Return the [X, Y] coordinate for the center point of the cell that contains the specified text.  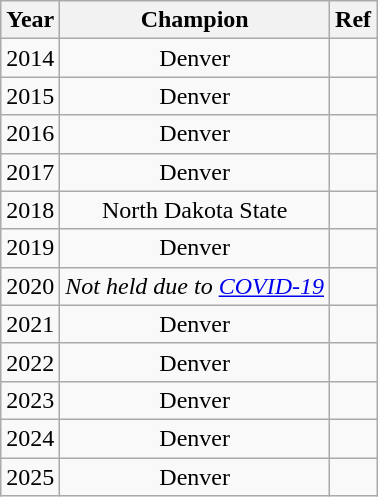
North Dakota State [195, 210]
Ref [354, 20]
2015 [30, 96]
Year [30, 20]
2025 [30, 477]
2024 [30, 438]
Champion [195, 20]
2022 [30, 362]
2020 [30, 286]
2016 [30, 134]
2014 [30, 58]
2019 [30, 248]
2018 [30, 210]
2017 [30, 172]
2021 [30, 324]
Not held due to COVID-19 [195, 286]
2023 [30, 400]
